Determine the [X, Y] coordinate at the center of the cell enclosing the given text.  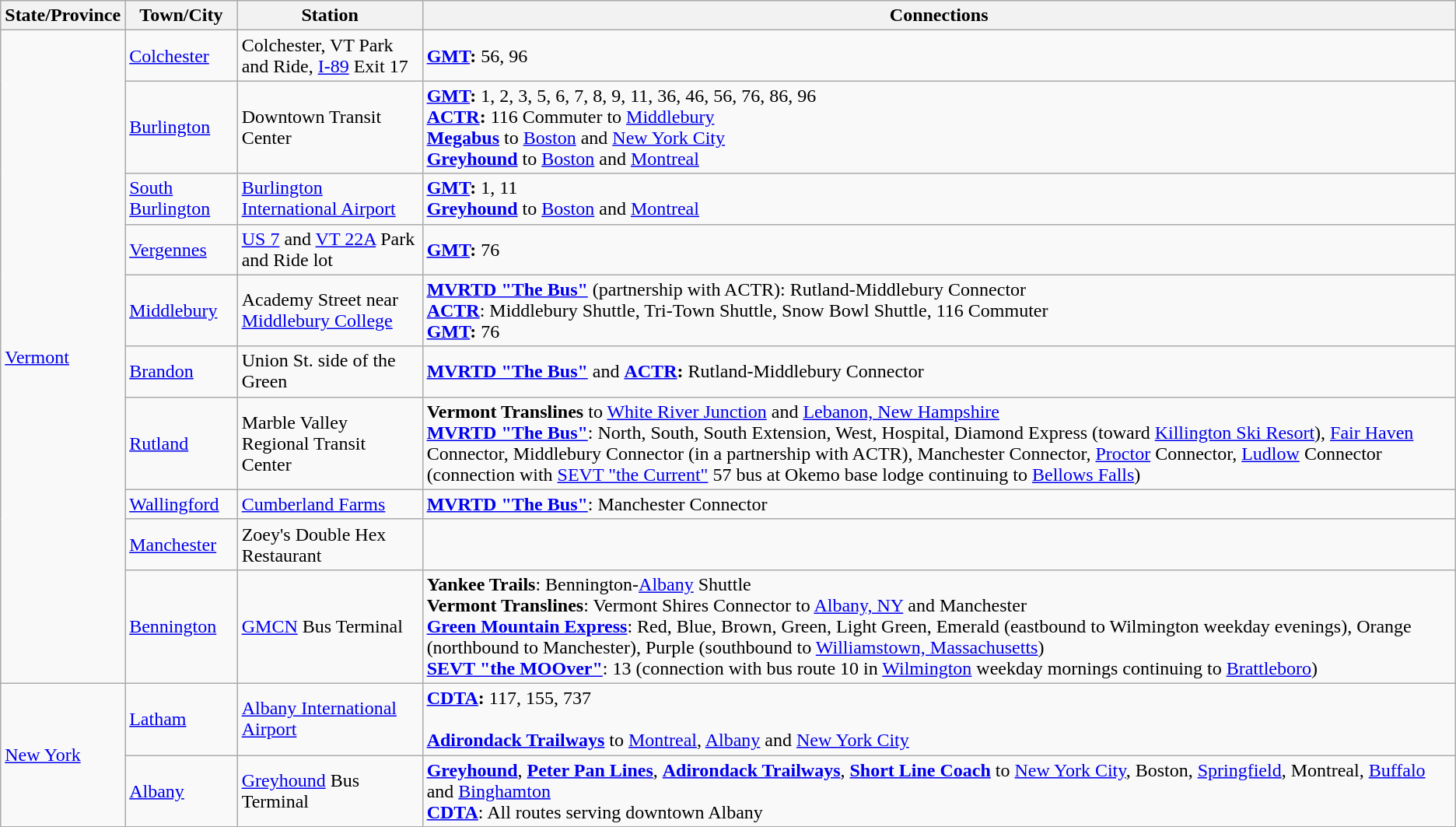
MVRTD "The Bus" and ACTR: Rutland-Middlebury Connector [939, 372]
GMT: 1, 11 Greyhound to Boston and Montreal [939, 199]
Albany [182, 790]
Burlington [182, 128]
Colchester [182, 56]
GMCN Bus Terminal [330, 626]
Burlington International Airport [330, 199]
Brandon [182, 372]
Marble Valley Regional Transit Center [330, 443]
Zoey's Double Hex Restaurant [330, 545]
Colchester, VT Park and Ride, I-89 Exit 17 [330, 56]
State/Province [63, 16]
Bennington [182, 626]
Connections [939, 16]
Albany International Airport [330, 719]
Rutland [182, 443]
Vergennes [182, 249]
Wallingford [182, 504]
Manchester [182, 545]
GMT: 56, 96 [939, 56]
New York [63, 755]
MVRTD "The Bus": Manchester Connector [939, 504]
Downtown Transit Center [330, 128]
Middlebury [182, 310]
Vermont [63, 357]
Cumberland Farms [330, 504]
GMT: 76 [939, 249]
Station [330, 16]
US 7 and VT 22A Park and Ride lot [330, 249]
South Burlington [182, 199]
Academy Street near Middlebury College [330, 310]
Latham [182, 719]
Town/City [182, 16]
CDTA: 117, 155, 737Adirondack Trailways to Montreal, Albany and New York City [939, 719]
Greyhound Bus Terminal [330, 790]
Union St. side of the Green [330, 372]
